Detect which cell encompasses the target text, then output its [X, Y] center coordinate. 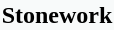
Stonework [57, 15]
